Detect which cell encompasses the target text, then output its (X, Y) center coordinate. 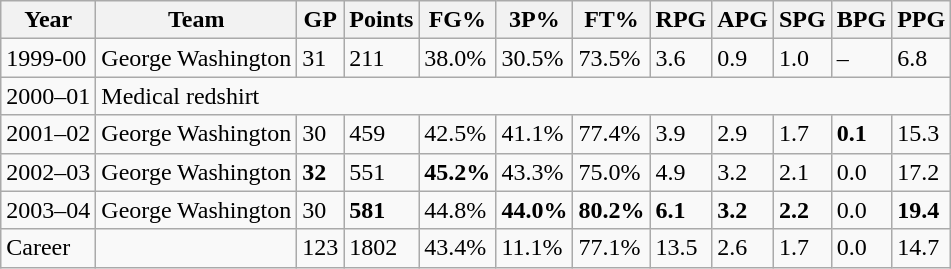
2.1 (802, 172)
Career (48, 248)
41.1% (534, 134)
3.9 (681, 134)
2.2 (802, 210)
PPG (922, 20)
459 (382, 134)
FG% (458, 20)
6.1 (681, 210)
30.5% (534, 58)
43.4% (458, 248)
123 (320, 248)
BPG (861, 20)
13.5 (681, 248)
80.2% (612, 210)
4.9 (681, 172)
1999-00 (48, 58)
17.2 (922, 172)
19.4 (922, 210)
– (861, 58)
6.8 (922, 58)
32 (320, 172)
SPG (802, 20)
38.0% (458, 58)
2003–04 (48, 210)
2.9 (743, 134)
45.2% (458, 172)
GP (320, 20)
Medical redshirt (524, 96)
15.3 (922, 134)
77.4% (612, 134)
2000–01 (48, 96)
44.0% (534, 210)
43.3% (534, 172)
11.1% (534, 248)
3P% (534, 20)
14.7 (922, 248)
Points (382, 20)
75.0% (612, 172)
Team (196, 20)
42.5% (458, 134)
Year (48, 20)
2.6 (743, 248)
2002–03 (48, 172)
551 (382, 172)
FT% (612, 20)
44.8% (458, 210)
0.9 (743, 58)
31 (320, 58)
581 (382, 210)
77.1% (612, 248)
2001–02 (48, 134)
1802 (382, 248)
APG (743, 20)
RPG (681, 20)
211 (382, 58)
1.0 (802, 58)
73.5% (612, 58)
0.1 (861, 134)
3.6 (681, 58)
